Detect which cell encompasses the target text, then output its [X, Y] center coordinate. 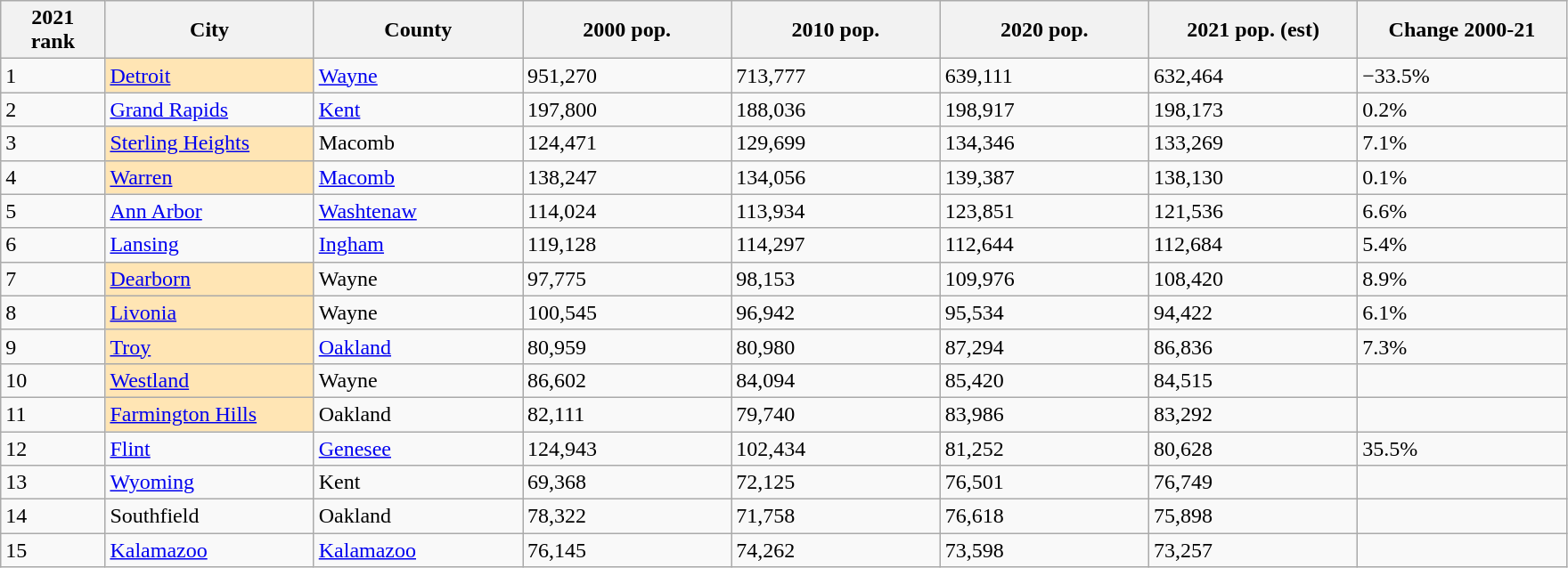
188,036 [836, 110]
3 [53, 143]
134,056 [836, 177]
81,252 [1044, 448]
80,980 [836, 346]
Washtenaw [418, 211]
94,422 [1253, 312]
Westland [209, 380]
6 [53, 245]
Change 2000-21 [1462, 30]
198,173 [1253, 110]
Troy [209, 346]
14 [53, 516]
2000 pop. [626, 30]
2021rank [53, 30]
102,434 [836, 448]
78,322 [626, 516]
86,836 [1253, 346]
96,942 [836, 312]
2010 pop. [836, 30]
Warren [209, 177]
12 [53, 448]
Farmington Hills [209, 414]
7.3% [1462, 346]
Livonia [209, 312]
114,297 [836, 245]
73,598 [1044, 550]
9 [53, 346]
112,684 [1253, 245]
85,420 [1044, 380]
84,094 [836, 380]
Dearborn [209, 279]
Wyoming [209, 483]
−33.5% [1462, 76]
114,024 [626, 211]
133,269 [1253, 143]
632,464 [1253, 76]
Southfield [209, 516]
109,976 [1044, 279]
124,471 [626, 143]
2 [53, 110]
79,740 [836, 414]
124,943 [626, 448]
76,749 [1253, 483]
119,128 [626, 245]
139,387 [1044, 177]
5 [53, 211]
1 [53, 76]
95,534 [1044, 312]
11 [53, 414]
0.1% [1462, 177]
7 [53, 279]
100,545 [626, 312]
8 [53, 312]
75,898 [1253, 516]
97,775 [626, 279]
138,247 [626, 177]
138,130 [1253, 177]
4 [53, 177]
15 [53, 550]
5.4% [1462, 245]
121,536 [1253, 211]
98,153 [836, 279]
87,294 [1044, 346]
76,618 [1044, 516]
83,292 [1253, 414]
951,270 [626, 76]
113,934 [836, 211]
Flint [209, 448]
129,699 [836, 143]
13 [53, 483]
2020 pop. [1044, 30]
76,145 [626, 550]
Ingham [418, 245]
Ann Arbor [209, 211]
108,420 [1253, 279]
123,851 [1044, 211]
134,346 [1044, 143]
Grand Rapids [209, 110]
71,758 [836, 516]
Lansing [209, 245]
2021 pop. (est) [1253, 30]
69,368 [626, 483]
8.9% [1462, 279]
76,501 [1044, 483]
713,777 [836, 76]
6.6% [1462, 211]
Sterling Heights [209, 143]
80,628 [1253, 448]
83,986 [1044, 414]
197,800 [626, 110]
Detroit [209, 76]
639,111 [1044, 76]
198,917 [1044, 110]
82,111 [626, 414]
86,602 [626, 380]
112,644 [1044, 245]
0.2% [1462, 110]
7.1% [1462, 143]
35.5% [1462, 448]
72,125 [836, 483]
City [209, 30]
74,262 [836, 550]
6.1% [1462, 312]
80,959 [626, 346]
10 [53, 380]
84,515 [1253, 380]
County [418, 30]
73,257 [1253, 550]
Genesee [418, 448]
